Output the (x, y) coordinate of the center of the cell containing the given text.  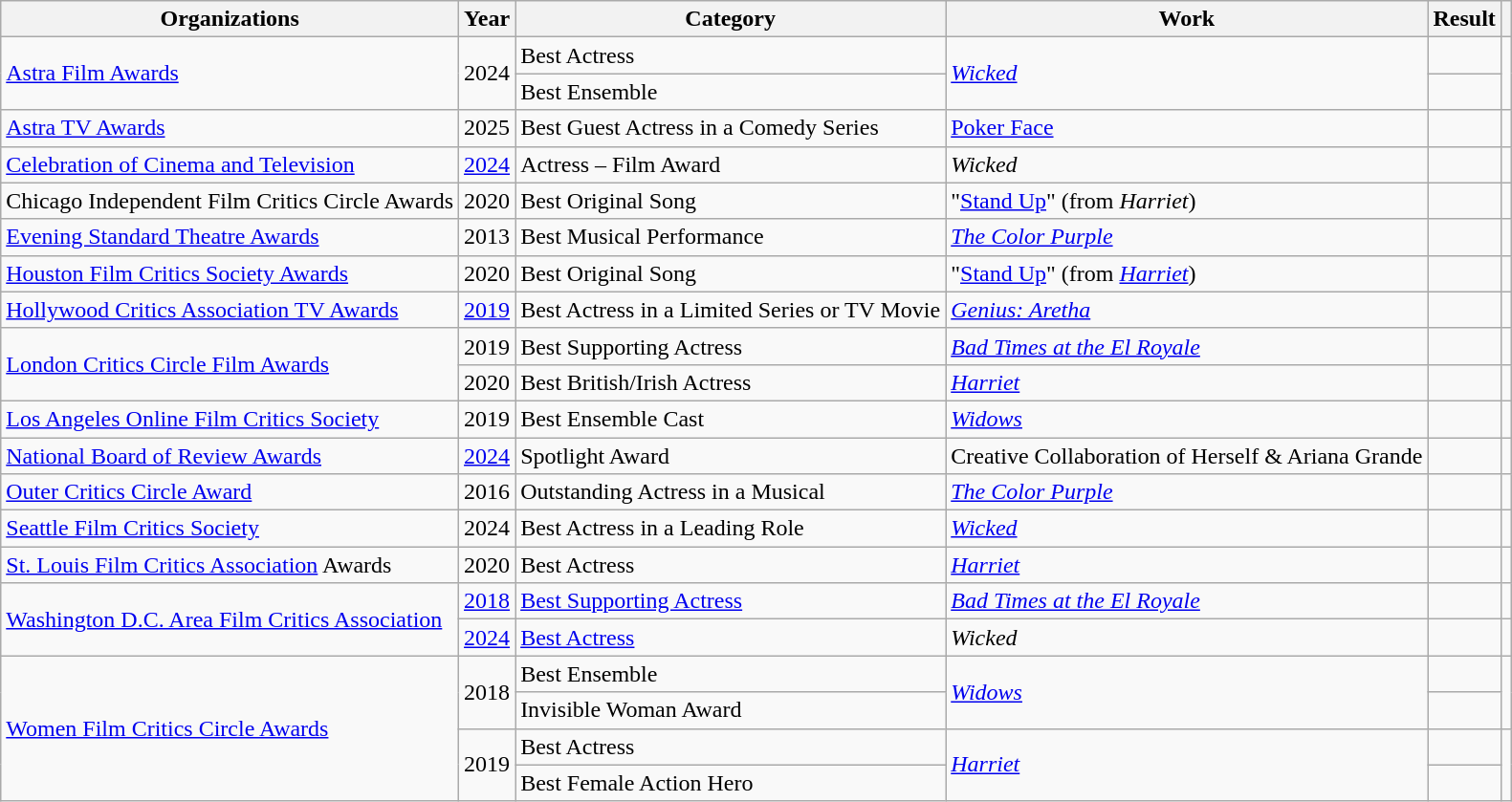
Astra TV Awards (230, 128)
Spotlight Award (731, 456)
Chicago Independent Film Critics Circle Awards (230, 201)
Hollywood Critics Association TV Awards (230, 310)
National Board of Review Awards (230, 456)
Organizations (230, 19)
Actress – Film Award (731, 164)
Astra Film Awards (230, 74)
Creative Collaboration of Herself & Ariana Grande (1187, 456)
Los Angeles Online Film Critics Society (230, 419)
Category (731, 19)
Women Film Critics Circle Awards (230, 728)
Seattle Film Critics Society (230, 529)
Best Actress in a Leading Role (731, 529)
Work (1187, 19)
Best Ensemble Cast (731, 419)
Invisible Woman Award (731, 710)
Best Female Action Hero (731, 783)
Washington D.C. Area Film Critics Association (230, 619)
2013 (488, 237)
Best British/Irish Actress (731, 382)
2016 (488, 492)
St. Louis Film Critics Association Awards (230, 565)
Best Guest Actress in a Comedy Series (731, 128)
Best Musical Performance (731, 237)
Outer Critics Circle Award (230, 492)
2025 (488, 128)
Year (488, 19)
Evening Standard Theatre Awards (230, 237)
Genius: Aretha (1187, 310)
Houston Film Critics Society Awards (230, 273)
Outstanding Actress in a Musical (731, 492)
Poker Face (1187, 128)
Best Actress in a Limited Series or TV Movie (731, 310)
London Critics Circle Film Awards (230, 364)
Result (1464, 19)
Celebration of Cinema and Television (230, 164)
